Capture the cell that displays the provided text and extract its (x, y) central coordinate. 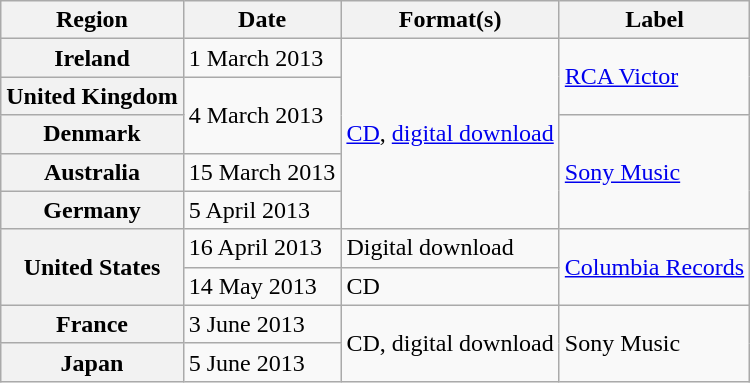
Region (92, 20)
Denmark (92, 134)
Japan (92, 362)
United Kingdom (92, 96)
Label (654, 20)
Ireland (92, 58)
Columbia Records (654, 267)
France (92, 324)
RCA Victor (654, 77)
16 April 2013 (262, 248)
United States (92, 267)
14 May 2013 (262, 286)
1 March 2013 (262, 58)
Australia (92, 172)
5 April 2013 (262, 210)
Digital download (450, 248)
5 June 2013 (262, 362)
Date (262, 20)
CD (450, 286)
3 June 2013 (262, 324)
4 March 2013 (262, 115)
Germany (92, 210)
15 March 2013 (262, 172)
Format(s) (450, 20)
